Determine the (x, y) coordinate at the center of the cell enclosing the given text.  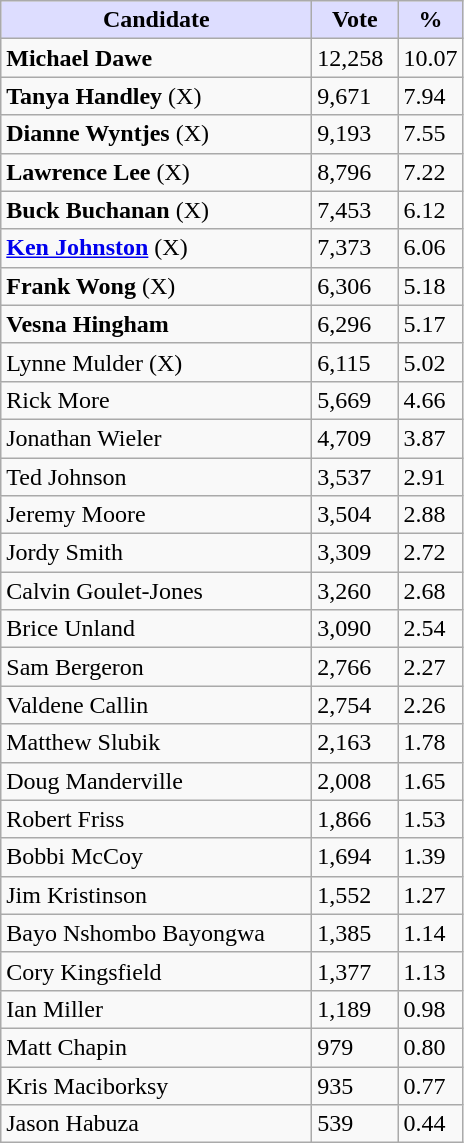
2,163 (355, 743)
Ken Johnston (X) (156, 248)
0.80 (430, 1047)
Jim Kristinson (156, 895)
Jonathan Wieler (156, 438)
1,694 (355, 857)
Buck Buchanan (X) (156, 210)
Lawrence Lee (X) (156, 172)
0.77 (430, 1085)
8,796 (355, 172)
Calvin Goulet-Jones (156, 591)
3,309 (355, 553)
2.26 (430, 705)
4.66 (430, 400)
6,306 (355, 286)
1.78 (430, 743)
5,669 (355, 400)
3.87 (430, 438)
0.44 (430, 1124)
Tanya Handley (X) (156, 96)
9,671 (355, 96)
1.39 (430, 857)
Brice Unland (156, 629)
7.94 (430, 96)
1,552 (355, 895)
Kris Maciborksy (156, 1085)
Candidate (156, 20)
Vote (355, 20)
Lynne Mulder (X) (156, 362)
7,373 (355, 248)
6,115 (355, 362)
6.06 (430, 248)
1.27 (430, 895)
1,866 (355, 819)
1.13 (430, 971)
Bobbi McCoy (156, 857)
2.88 (430, 515)
3,504 (355, 515)
Doug Manderville (156, 781)
4,709 (355, 438)
2.72 (430, 553)
6,296 (355, 324)
1,377 (355, 971)
Vesna Hingham (156, 324)
935 (355, 1085)
Ted Johnson (156, 477)
10.07 (430, 58)
Robert Friss (156, 819)
Cory Kingsfield (156, 971)
1,385 (355, 933)
2.91 (430, 477)
6.12 (430, 210)
5.02 (430, 362)
2.54 (430, 629)
3,537 (355, 477)
0.98 (430, 1009)
Dianne Wyntjes (X) (156, 134)
Ian Miller (156, 1009)
7.55 (430, 134)
7,453 (355, 210)
1.14 (430, 933)
2,766 (355, 667)
1.65 (430, 781)
539 (355, 1124)
Valdene Callin (156, 705)
2,008 (355, 781)
979 (355, 1047)
1,189 (355, 1009)
5.18 (430, 286)
Sam Bergeron (156, 667)
2.27 (430, 667)
12,258 (355, 58)
Jason Habuza (156, 1124)
Jordy Smith (156, 553)
3,090 (355, 629)
2.68 (430, 591)
5.17 (430, 324)
Jeremy Moore (156, 515)
7.22 (430, 172)
2,754 (355, 705)
3,260 (355, 591)
Michael Dawe (156, 58)
Bayo Nshombo Bayongwa (156, 933)
Matthew Slubik (156, 743)
9,193 (355, 134)
Rick More (156, 400)
Frank Wong (X) (156, 286)
1.53 (430, 819)
% (430, 20)
Matt Chapin (156, 1047)
